For the text-containing cell, return its midpoint in [X, Y] coordinate format. 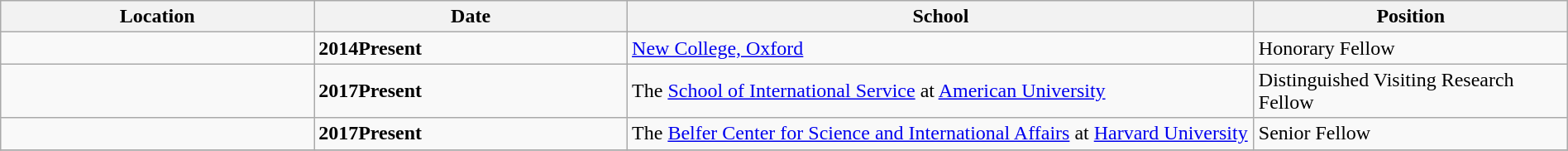
Honorary Fellow [1411, 48]
Distinguished Visiting Research Fellow [1411, 91]
New College, Oxford [941, 48]
The School of International Service at American University [941, 91]
2014Present [471, 48]
Location [157, 17]
Senior Fellow [1411, 134]
The Belfer Center for Science and International Affairs at Harvard University [941, 134]
Date [471, 17]
School [941, 17]
Position [1411, 17]
